Scan for the cell matching the given text and deliver its [x, y] coordinate at center. 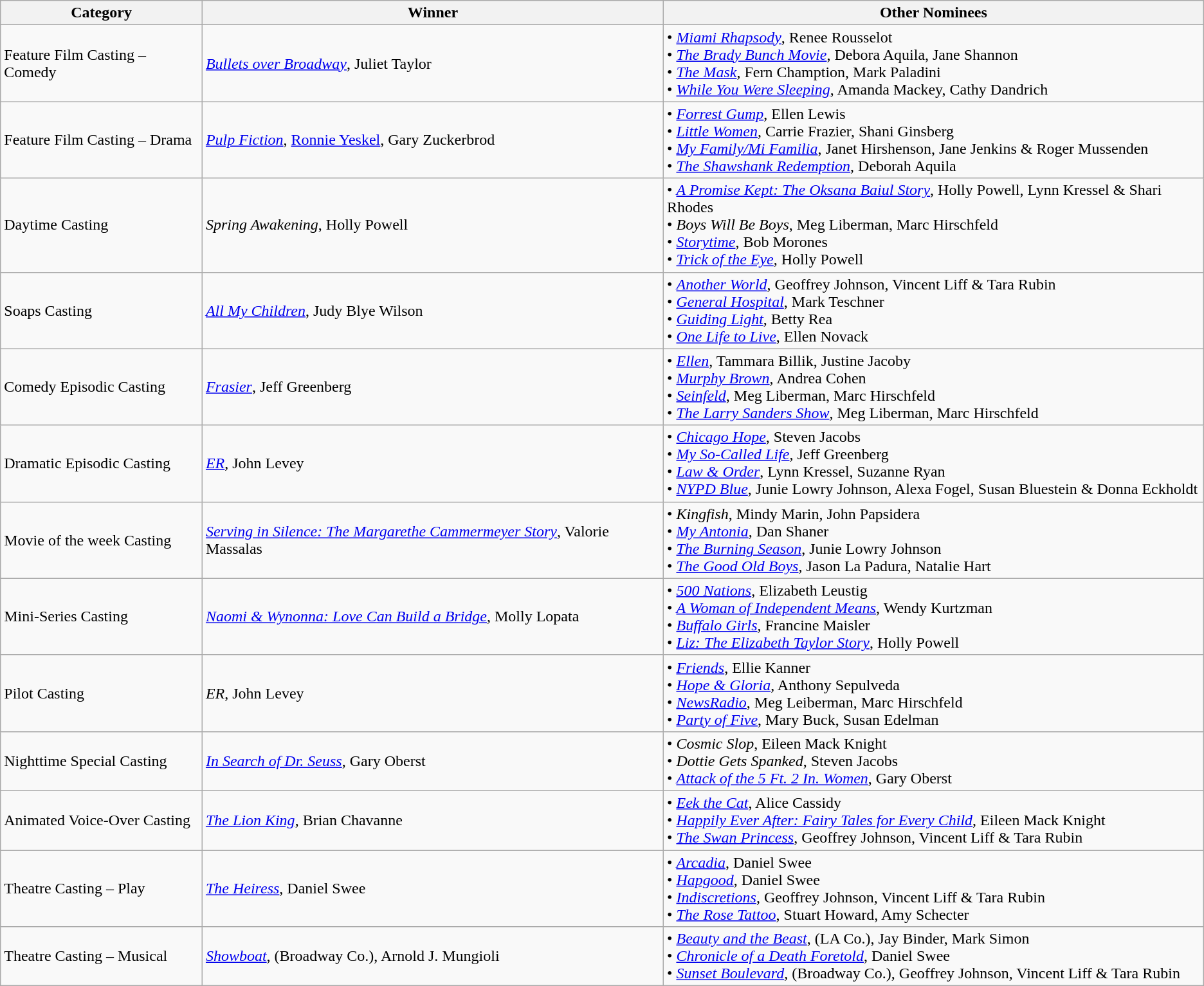
Dramatic Episodic Casting [102, 463]
Bullets over Broadway, Juliet Taylor [432, 63]
Winner [432, 13]
In Search of Dr. Seuss, Gary Oberst [432, 761]
Other Nominees [934, 13]
Theatre Casting – Play [102, 889]
Theatre Casting – Musical [102, 956]
Nighttime Special Casting [102, 761]
Feature Film Casting – Comedy [102, 63]
Spring Awakening, Holly Powell [432, 225]
Pilot Casting [102, 693]
Showboat, (Broadway Co.), Arnold J. Mungioli [432, 956]
• Friends, Ellie Kanner• Hope & Gloria, Anthony Sepulveda• NewsRadio, Meg Leiberman, Marc Hirschfeld• Party of Five, Mary Buck, Susan Edelman [934, 693]
The Heiress, Daniel Swee [432, 889]
Comedy Episodic Casting [102, 387]
Pulp Fiction, Ronnie Yeskel, Gary Zuckerbrod [432, 140]
Category [102, 13]
Frasier, Jeff Greenberg [432, 387]
Naomi & Wynonna: Love Can Build a Bridge, Molly Lopata [432, 616]
Feature Film Casting – Drama [102, 140]
Mini-Series Casting [102, 616]
Soaps Casting [102, 310]
Animated Voice-Over Casting [102, 820]
The Lion King, Brian Chavanne [432, 820]
Daytime Casting [102, 225]
All My Children, Judy Blye Wilson [432, 310]
Movie of the week Casting [102, 540]
Serving in Silence: The Margarethe Cammermeyer Story, Valorie Massalas [432, 540]
• Cosmic Slop, Eileen Mack Knight• Dottie Gets Spanked, Steven Jacobs• Attack of the 5 Ft. 2 In. Women, Gary Oberst [934, 761]
